Output the (x, y) coordinate of the center of the cell containing the given text.  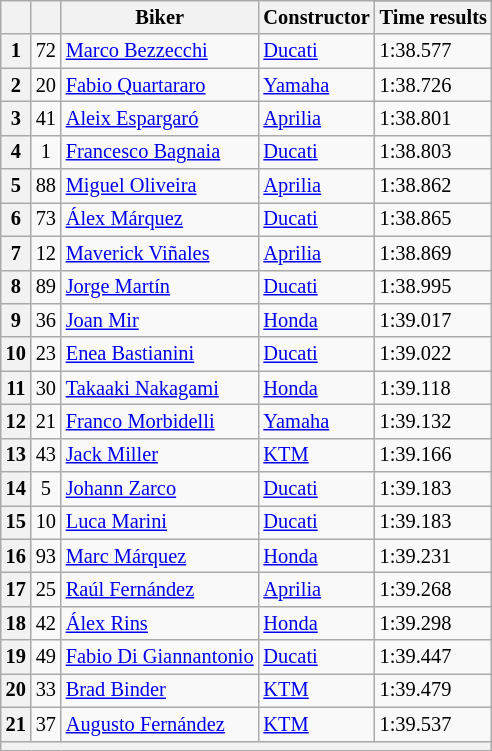
Maverick Viñales (160, 253)
37 (46, 724)
Miguel Oliveira (160, 186)
16 (16, 556)
1:39.268 (434, 589)
1:38.862 (434, 186)
1:39.231 (434, 556)
3 (16, 118)
42 (46, 623)
8 (16, 287)
Francesco Bagnaia (160, 152)
Jorge Martín (160, 287)
43 (46, 455)
73 (46, 219)
49 (46, 657)
1:38.801 (434, 118)
33 (46, 690)
1:39.017 (434, 320)
Jack Miller (160, 455)
1:39.022 (434, 354)
Franco Morbidelli (160, 421)
72 (46, 51)
41 (46, 118)
88 (46, 186)
1:39.118 (434, 388)
11 (16, 388)
1:39.537 (434, 724)
1:39.447 (434, 657)
Álex Márquez (160, 219)
23 (46, 354)
18 (16, 623)
30 (46, 388)
89 (46, 287)
Fabio Quartararo (160, 85)
1:39.132 (434, 421)
Joan Mir (160, 320)
1:38.803 (434, 152)
7 (16, 253)
1:38.726 (434, 85)
1:38.577 (434, 51)
36 (46, 320)
14 (16, 489)
Luca Marini (160, 522)
Augusto Fernández (160, 724)
15 (16, 522)
Marc Márquez (160, 556)
Enea Bastianini (160, 354)
Constructor (317, 17)
Álex Rins (160, 623)
1:39.166 (434, 455)
1:38.995 (434, 287)
2 (16, 85)
1:38.865 (434, 219)
Aleix Espargaró (160, 118)
1:39.298 (434, 623)
13 (16, 455)
25 (46, 589)
Takaaki Nakagami (160, 388)
93 (46, 556)
Johann Zarco (160, 489)
4 (16, 152)
Brad Binder (160, 690)
1:38.869 (434, 253)
Raúl Fernández (160, 589)
19 (16, 657)
1:39.479 (434, 690)
Biker (160, 17)
6 (16, 219)
Fabio Di Giannantonio (160, 657)
17 (16, 589)
9 (16, 320)
Time results (434, 17)
Marco Bezzecchi (160, 51)
